Determine the [x, y] coordinate at the center of the cell enclosing the given text.  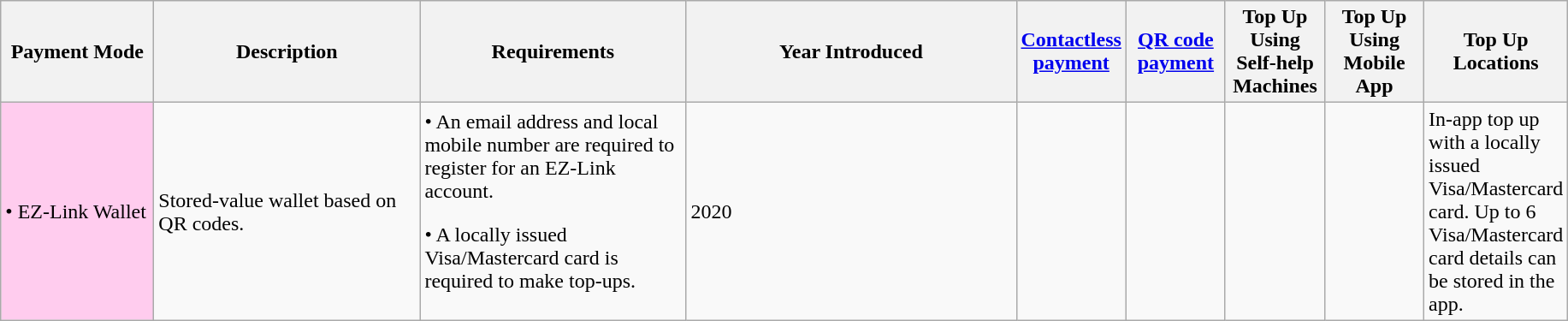
2020 [851, 211]
QR code payment [1175, 51]
Contactless payment [1071, 51]
Description [287, 51]
Top Up Using Self-help Machines [1275, 51]
Requirements [553, 51]
In-app top up with a locally issued Visa/Mastercard card. Up to 6 Visa/Mastercard card details can be stored in the app. [1496, 211]
Stored-value wallet based on QR codes. [287, 211]
Year Introduced [851, 51]
Payment Mode [77, 51]
• EZ-Link Wallet [77, 211]
Top Up Locations [1496, 51]
Top Up Using Mobile App [1375, 51]
